Pinpoint the cell where the given text exists, returning its [x, y] midpoint coordinate. 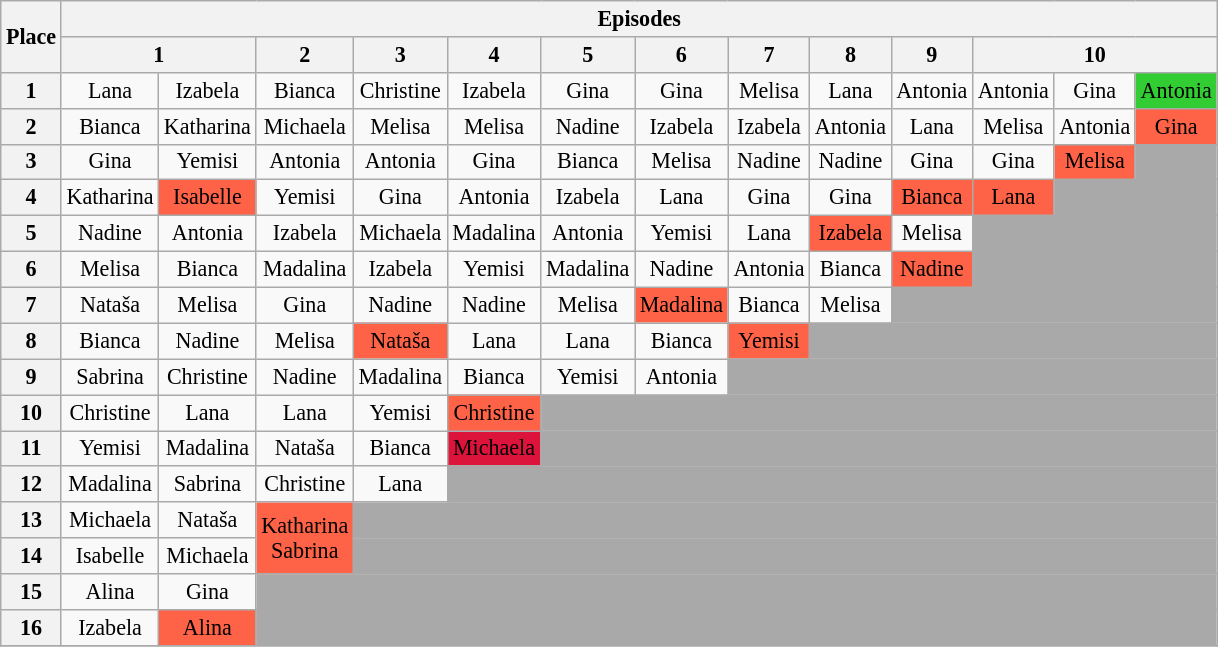
16 [32, 627]
15 [32, 591]
KatharinaSabrina [304, 538]
14 [32, 556]
11 [32, 448]
Episodes [639, 18]
Place [32, 36]
13 [32, 520]
12 [32, 484]
